Identify which cell holds the provided text, then report its [x, y] central coordinate. 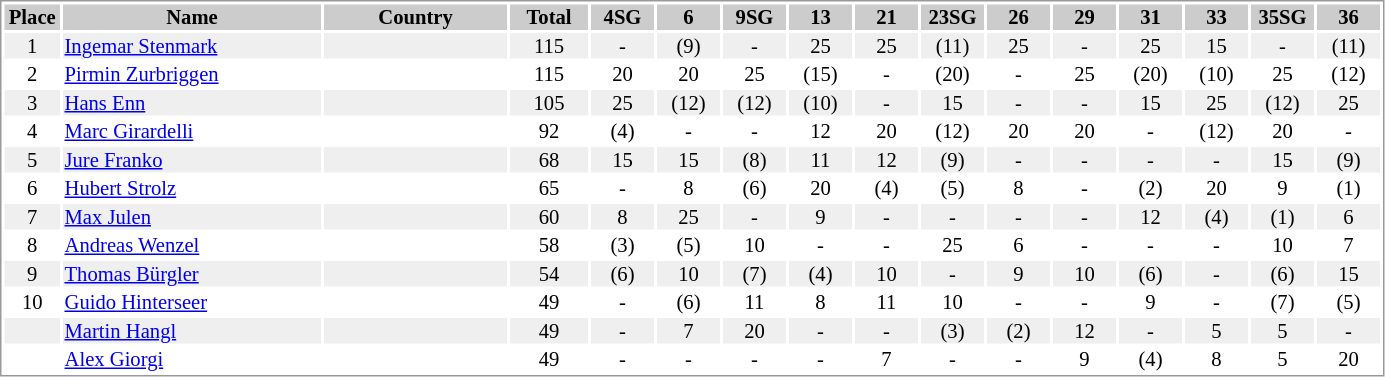
21 [886, 17]
60 [549, 217]
Marc Girardelli [192, 131]
31 [1150, 17]
Alex Giorgi [192, 359]
Country [416, 17]
35SG [1282, 17]
65 [549, 189]
Total [549, 17]
1 [32, 46]
13 [820, 17]
Hans Enn [192, 103]
58 [549, 245]
Martin Hangl [192, 331]
2 [32, 75]
29 [1084, 17]
(15) [820, 75]
Name [192, 17]
92 [549, 131]
Hubert Strolz [192, 189]
9SG [754, 17]
54 [549, 274]
Place [32, 17]
Pirmin Zurbriggen [192, 75]
Guido Hinterseer [192, 303]
36 [1348, 17]
4SG [622, 17]
Max Julen [192, 217]
68 [549, 160]
3 [32, 103]
Thomas Bürgler [192, 274]
26 [1018, 17]
4 [32, 131]
Andreas Wenzel [192, 245]
33 [1216, 17]
23SG [952, 17]
105 [549, 103]
Jure Franko [192, 160]
(8) [754, 160]
Ingemar Stenmark [192, 46]
